Identify which cell holds the provided text, then report its (X, Y) central coordinate. 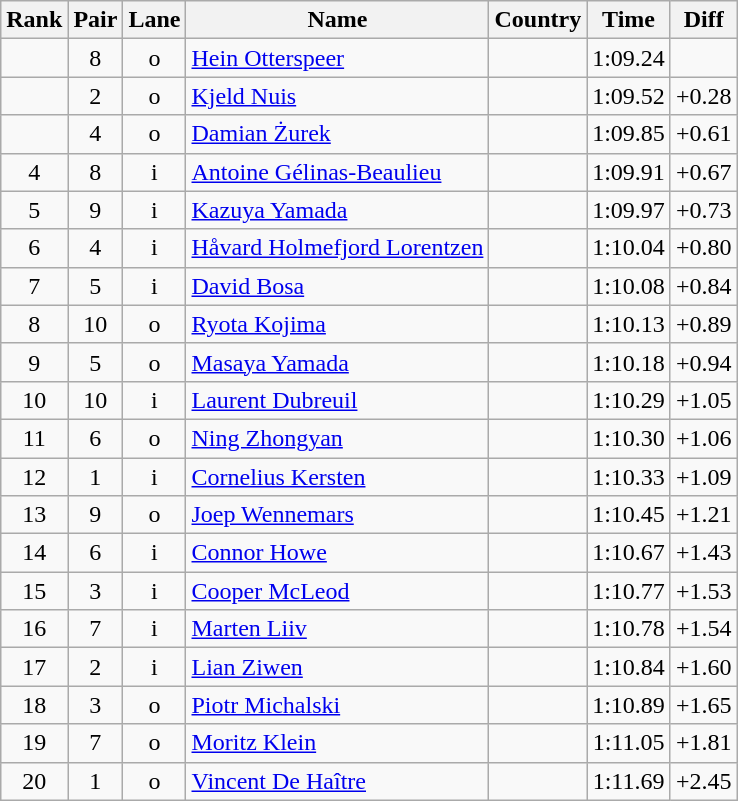
+0.28 (704, 96)
Marten Liiv (338, 629)
Joep Wennemars (338, 515)
Piotr Michalski (338, 705)
+0.89 (704, 324)
1:11.69 (629, 781)
+0.67 (704, 172)
Kjeld Nuis (338, 96)
+0.73 (704, 210)
Country (538, 20)
+1.53 (704, 591)
Name (338, 20)
Kazuya Yamada (338, 210)
1:10.29 (629, 400)
+0.94 (704, 362)
Diff (704, 20)
Moritz Klein (338, 743)
Damian Żurek (338, 134)
+1.65 (704, 705)
+1.05 (704, 400)
Time (629, 20)
1:10.84 (629, 667)
1:10.78 (629, 629)
+1.21 (704, 515)
Connor Howe (338, 553)
Cornelius Kersten (338, 477)
20 (34, 781)
1:10.18 (629, 362)
15 (34, 591)
+1.43 (704, 553)
1:09.85 (629, 134)
David Bosa (338, 286)
Cooper McLeod (338, 591)
19 (34, 743)
Håvard Holmefjord Lorentzen (338, 248)
Masaya Yamada (338, 362)
1:09.24 (629, 58)
Lane (154, 20)
+0.84 (704, 286)
Rank (34, 20)
11 (34, 438)
1:09.91 (629, 172)
1:11.05 (629, 743)
13 (34, 515)
+2.45 (704, 781)
Ryota Kojima (338, 324)
16 (34, 629)
1:10.13 (629, 324)
+1.09 (704, 477)
1:10.04 (629, 248)
+1.81 (704, 743)
Laurent Dubreuil (338, 400)
12 (34, 477)
1:10.30 (629, 438)
Vincent De Haître (338, 781)
Lian Ziwen (338, 667)
1:10.89 (629, 705)
17 (34, 667)
Pair (96, 20)
1:10.33 (629, 477)
+1.54 (704, 629)
Hein Otterspeer (338, 58)
1:10.08 (629, 286)
18 (34, 705)
+0.61 (704, 134)
Antoine Gélinas-Beaulieu (338, 172)
+1.60 (704, 667)
1:09.97 (629, 210)
+1.06 (704, 438)
1:10.45 (629, 515)
Ning Zhongyan (338, 438)
1:10.77 (629, 591)
14 (34, 553)
1:10.67 (629, 553)
+0.80 (704, 248)
1:09.52 (629, 96)
